Determine the [X, Y] coordinate at the center of the cell enclosing the given text.  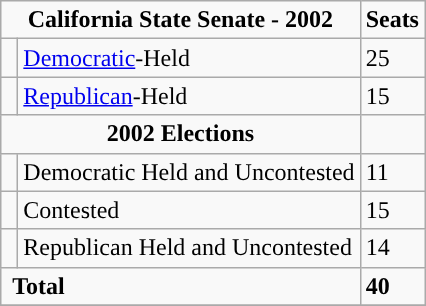
Democratic-Held [189, 58]
11 [392, 172]
25 [392, 58]
Seats [392, 20]
40 [392, 286]
Democratic Held and Uncontested [189, 172]
Republican-Held [189, 96]
Contested [189, 210]
14 [392, 248]
California State Senate - 2002 [180, 20]
Total [180, 286]
Republican Held and Uncontested [189, 248]
2002 Elections [180, 134]
